Provide the [x, y] coordinate of the cell's center where the given text is located.  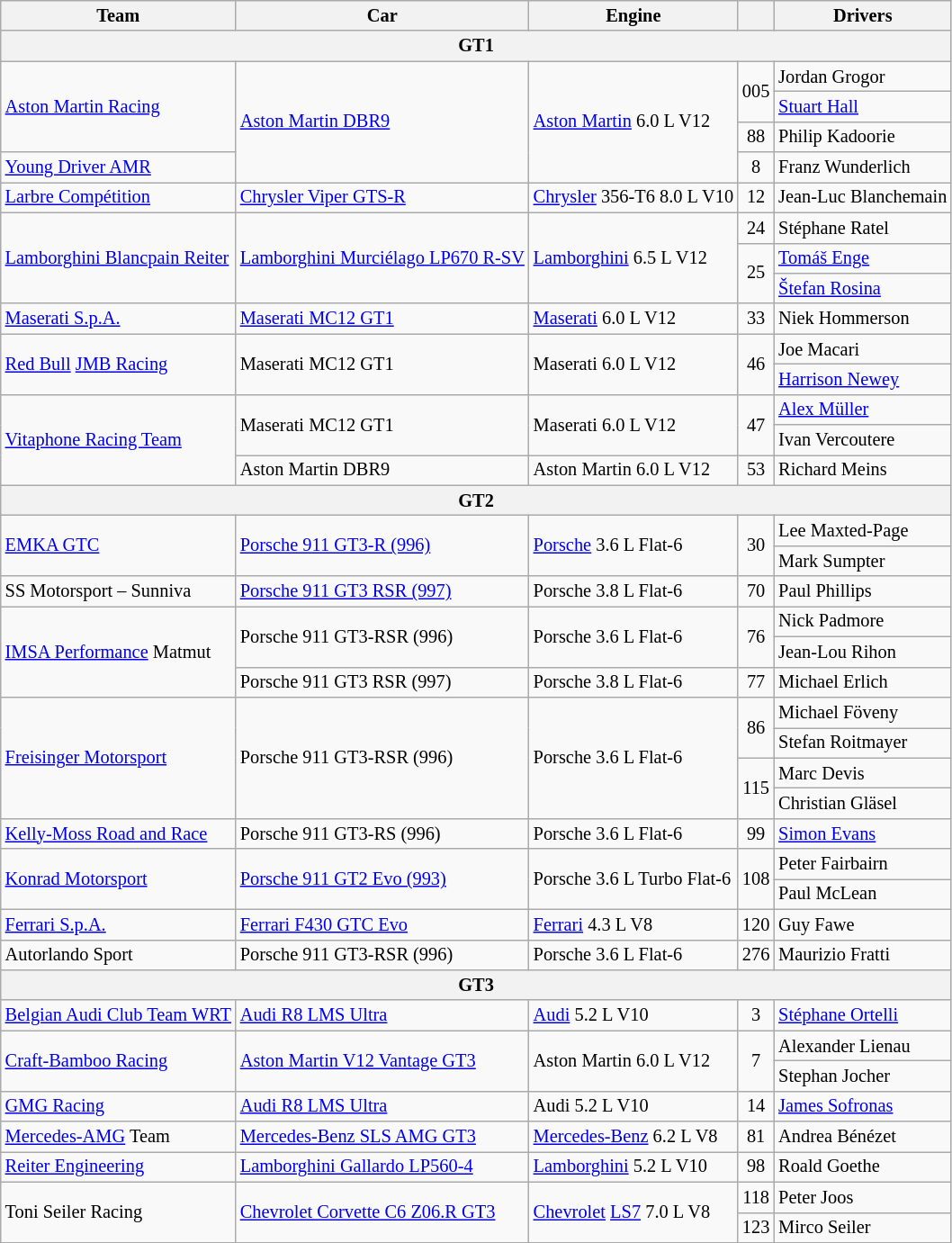
Stefan Roitmayer [862, 743]
Car [382, 15]
Chevrolet LS7 7.0 L V8 [633, 1211]
53 [756, 470]
Belgian Audi Club Team WRT [119, 1015]
Ferrari 4.3 L V8 [633, 924]
Stuart Hall [862, 106]
Autorlando Sport [119, 955]
24 [756, 228]
Ivan Vercoutere [862, 440]
SS Motorsport – Sunniva [119, 591]
Engine [633, 15]
Lamborghini 5.2 L V10 [633, 1166]
Reiter Engineering [119, 1166]
25 [756, 274]
Paul McLean [862, 894]
Red Bull JMB Racing [119, 364]
Toni Seiler Racing [119, 1211]
46 [756, 364]
Alexander Lienau [862, 1046]
Craft-Bamboo Racing [119, 1060]
Mirco Seiler [862, 1228]
Franz Wunderlich [862, 167]
Mark Sumpter [862, 561]
Jean-Luc Blanchemain [862, 197]
Peter Fairbairn [862, 864]
Peter Joos [862, 1197]
Tomáš Enge [862, 258]
108 [756, 878]
Ferrari F430 GTC Evo [382, 924]
Štefan Rosina [862, 288]
Chrysler Viper GTS-R [382, 197]
123 [756, 1228]
Mercedes-AMG Team [119, 1137]
276 [756, 955]
8 [756, 167]
Kelly-Moss Road and Race [119, 833]
Porsche 911 GT3-R (996) [382, 545]
Alex Müller [862, 410]
Freisinger Motorsport [119, 758]
Ferrari S.p.A. [119, 924]
GMG Racing [119, 1106]
Drivers [862, 15]
Aston Martin V12 Vantage GT3 [382, 1060]
Mercedes-Benz SLS AMG GT3 [382, 1137]
IMSA Performance Matmut [119, 652]
Lamborghini Blancpain Reiter [119, 257]
Harrison Newey [862, 379]
Lee Maxted-Page [862, 530]
14 [756, 1106]
115 [756, 788]
Andrea Bénézet [862, 1137]
Team [119, 15]
Stéphane Ortelli [862, 1015]
30 [756, 545]
3 [756, 1015]
GT3 [477, 985]
33 [756, 319]
Richard Meins [862, 470]
Michael Föveny [862, 712]
Christian Gläsel [862, 803]
Paul Phillips [862, 591]
GT1 [477, 46]
Michael Erlich [862, 682]
James Sofronas [862, 1106]
Porsche 911 GT2 Evo (993) [382, 878]
99 [756, 833]
Lamborghini 6.5 L V12 [633, 257]
GT2 [477, 500]
12 [756, 197]
EMKA GTC [119, 545]
Porsche 911 GT3-RS (996) [382, 833]
Young Driver AMR [119, 167]
Marc Devis [862, 773]
47 [756, 425]
Joe Macari [862, 349]
Stéphane Ratel [862, 228]
70 [756, 591]
120 [756, 924]
Vitaphone Racing Team [119, 439]
86 [756, 727]
Maserati S.p.A. [119, 319]
76 [756, 635]
Nick Padmore [862, 621]
Lamborghini Murciélago LP670 R-SV [382, 257]
7 [756, 1060]
Jordan Grogor [862, 77]
Porsche 3.6 L Turbo Flat-6 [633, 878]
77 [756, 682]
81 [756, 1137]
Aston Martin Racing [119, 106]
Niek Hommerson [862, 319]
Konrad Motorsport [119, 878]
118 [756, 1197]
Roald Goethe [862, 1166]
88 [756, 137]
Chevrolet Corvette C6 Z06.R GT3 [382, 1211]
Larbre Compétition [119, 197]
Guy Fawe [862, 924]
Simon Evans [862, 833]
Jean-Lou Rihon [862, 652]
Maurizio Fratti [862, 955]
Chrysler 356-T6 8.0 L V10 [633, 197]
Mercedes-Benz 6.2 L V8 [633, 1137]
Lamborghini Gallardo LP560-4 [382, 1166]
Philip Kadoorie [862, 137]
005 [756, 92]
98 [756, 1166]
Stephan Jocher [862, 1076]
